Detect which cell encompasses the target text, then output its [X, Y] center coordinate. 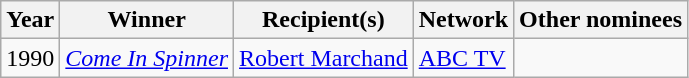
Network [463, 20]
ABC TV [463, 58]
Come In Spinner [147, 58]
Other nominees [601, 20]
Year [30, 20]
Recipient(s) [324, 20]
Robert Marchand [324, 58]
Winner [147, 20]
1990 [30, 58]
